Return the [x, y] coordinate for the center point of the cell that contains the specified text.  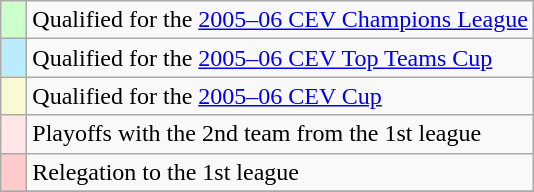
Playoffs with the 2nd team from the 1st league [280, 134]
Qualified for the 2005–06 CEV Cup [280, 96]
Qualified for the 2005–06 CEV Top Teams Cup [280, 58]
Relegation to the 1st league [280, 172]
Qualified for the 2005–06 CEV Champions League [280, 20]
